Return the [x, y] coordinate for the center point of the cell that contains the specified text.  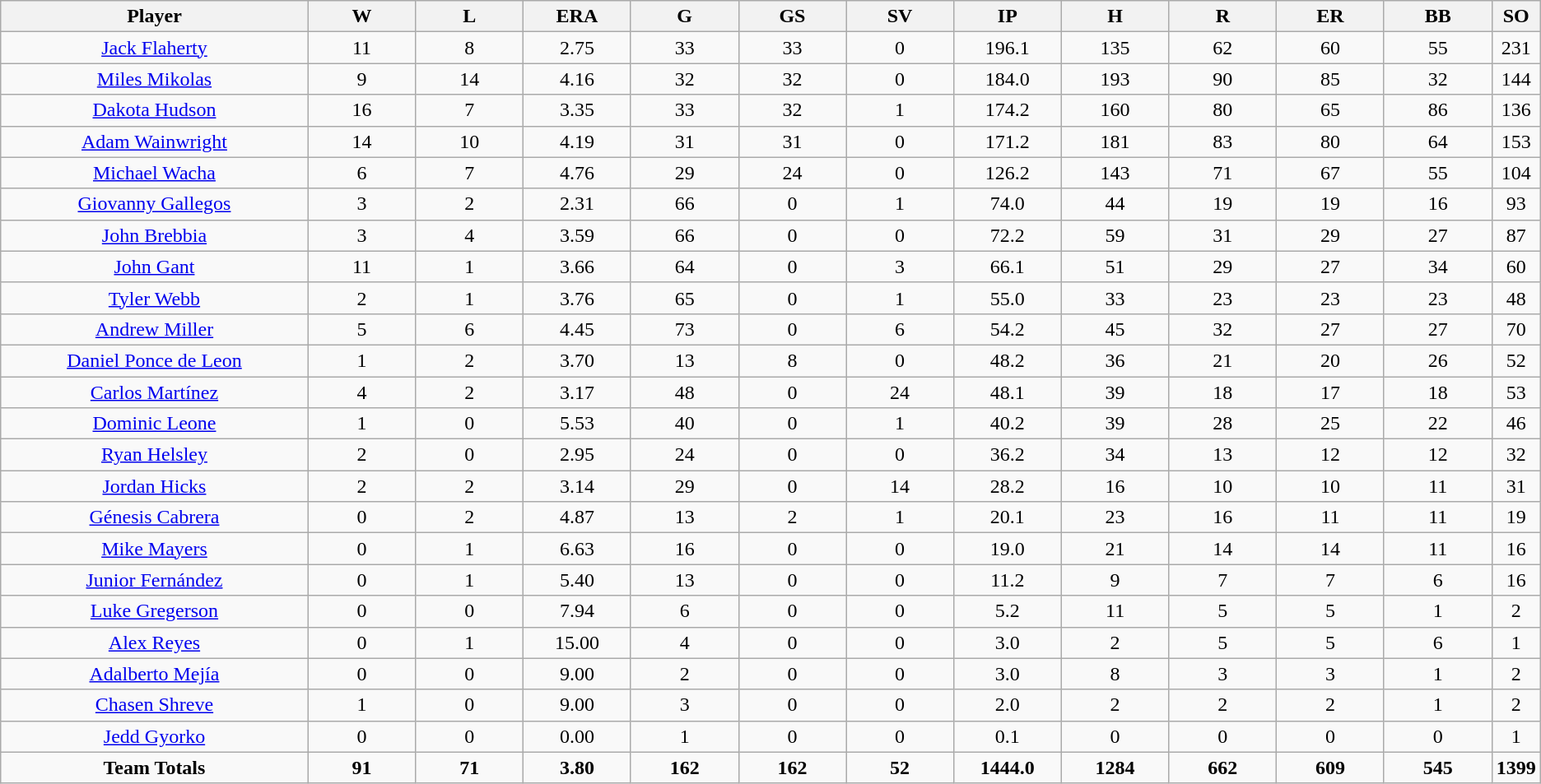
231 [1516, 48]
Dominic Leone [155, 424]
5.2 [1008, 611]
7.94 [578, 611]
IP [1008, 16]
184.0 [1008, 79]
90 [1223, 79]
91 [362, 768]
Luke Gregerson [155, 611]
SO [1516, 16]
Adalberto Mejía [155, 674]
5.53 [578, 424]
BB [1437, 16]
160 [1115, 110]
51 [1115, 267]
L [469, 16]
11.2 [1008, 580]
72.2 [1008, 235]
2.75 [578, 48]
Player [155, 16]
3.76 [578, 298]
0.1 [1008, 736]
2.31 [578, 204]
62 [1223, 48]
Daniel Ponce de Leon [155, 360]
193 [1115, 79]
3.17 [578, 392]
Michael Wacha [155, 173]
609 [1330, 768]
19.0 [1008, 549]
40 [685, 424]
53 [1516, 392]
3.80 [578, 768]
3.35 [578, 110]
Alex Reyes [155, 643]
3.59 [578, 235]
Giovanny Gallegos [155, 204]
Jordan Hicks [155, 486]
Jedd Gyorko [155, 736]
25 [1330, 424]
59 [1115, 235]
73 [685, 329]
1284 [1115, 768]
87 [1516, 235]
17 [1330, 392]
Ryan Helsley [155, 455]
G [685, 16]
153 [1516, 141]
45 [1115, 329]
55.0 [1008, 298]
46 [1516, 424]
ER [1330, 16]
136 [1516, 110]
John Gant [155, 267]
85 [1330, 79]
83 [1223, 141]
Adam Wainwright [155, 141]
15.00 [578, 643]
Junior Fernández [155, 580]
40.2 [1008, 424]
Mike Mayers [155, 549]
Andrew Miller [155, 329]
3.70 [578, 360]
26 [1437, 360]
Team Totals [155, 768]
Chasen Shreve [155, 705]
662 [1223, 768]
20 [1330, 360]
74.0 [1008, 204]
2.95 [578, 455]
126.2 [1008, 173]
Jack Flaherty [155, 48]
20.1 [1008, 517]
3.66 [578, 267]
143 [1115, 173]
44 [1115, 204]
Tyler Webb [155, 298]
181 [1115, 141]
5.40 [578, 580]
ERA [578, 16]
48.1 [1008, 392]
22 [1437, 424]
Carlos Martínez [155, 392]
SV [901, 16]
0.00 [578, 736]
104 [1516, 173]
4.19 [578, 141]
3.14 [578, 486]
36 [1115, 360]
R [1223, 16]
28 [1223, 424]
54.2 [1008, 329]
70 [1516, 329]
6.63 [578, 549]
4.76 [578, 173]
1444.0 [1008, 768]
93 [1516, 204]
2.0 [1008, 705]
4.16 [578, 79]
196.1 [1008, 48]
36.2 [1008, 455]
171.2 [1008, 141]
48.2 [1008, 360]
Dakota Hudson [155, 110]
H [1115, 16]
John Brebbia [155, 235]
86 [1437, 110]
545 [1437, 768]
4.45 [578, 329]
174.2 [1008, 110]
W [362, 16]
GS [792, 16]
Miles Mikolas [155, 79]
Génesis Cabrera [155, 517]
66.1 [1008, 267]
28.2 [1008, 486]
67 [1330, 173]
4.87 [578, 517]
135 [1115, 48]
144 [1516, 79]
1399 [1516, 768]
